Output the [x, y] coordinate of the center of the cell containing the given text.  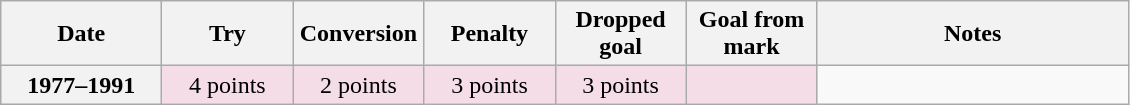
Penalty [490, 34]
4 points [228, 85]
1977–1991 [82, 85]
Notes [972, 34]
Conversion [358, 34]
Try [228, 34]
Dropped goal [620, 34]
Goal from mark [752, 34]
2 points [358, 85]
Date [82, 34]
